Find where the given text appears and provide that cell's center as (x, y) coordinate. 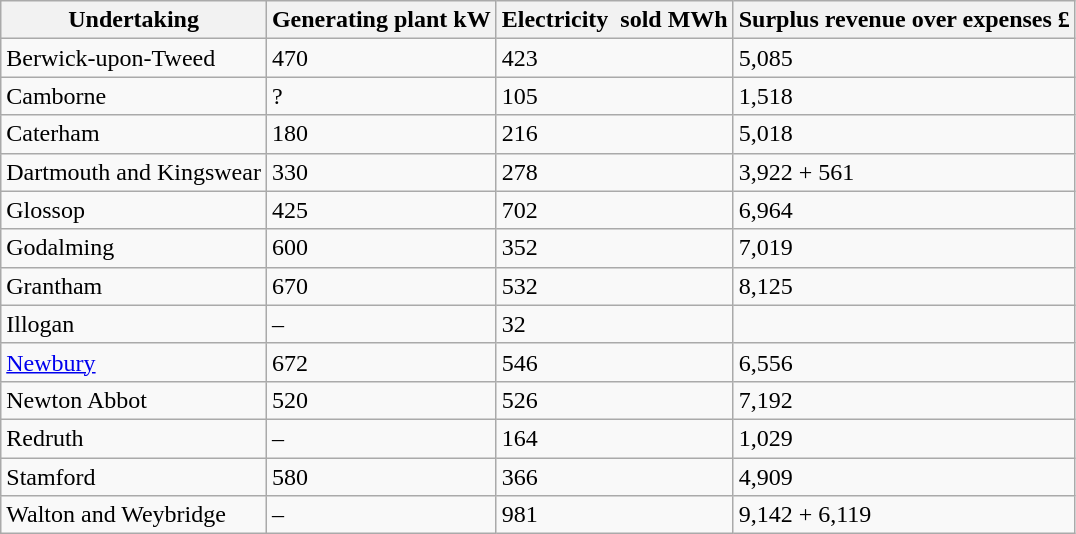
? (381, 96)
Stamford (134, 477)
Godalming (134, 248)
Redruth (134, 438)
Glossop (134, 210)
Caterham (134, 134)
164 (614, 438)
216 (614, 134)
278 (614, 172)
330 (381, 172)
Illogan (134, 324)
Dartmouth and Kingswear (134, 172)
Walton and Weybridge (134, 515)
981 (614, 515)
Undertaking (134, 20)
Grantham (134, 286)
352 (614, 248)
6,964 (904, 210)
4,909 (904, 477)
Berwick-upon-Tweed (134, 58)
526 (614, 400)
8,125 (904, 286)
423 (614, 58)
532 (614, 286)
520 (381, 400)
425 (381, 210)
7,019 (904, 248)
1,518 (904, 96)
702 (614, 210)
Electricity sold MWh (614, 20)
5,085 (904, 58)
672 (381, 362)
670 (381, 286)
1,029 (904, 438)
6,556 (904, 362)
Generating plant kW (381, 20)
470 (381, 58)
Camborne (134, 96)
Newton Abbot (134, 400)
105 (614, 96)
546 (614, 362)
580 (381, 477)
Surplus revenue over expenses £ (904, 20)
32 (614, 324)
Newbury (134, 362)
3,922 + 561 (904, 172)
5,018 (904, 134)
7,192 (904, 400)
9,142 + 6,119 (904, 515)
366 (614, 477)
180 (381, 134)
600 (381, 248)
